Capture the cell that displays the provided text and extract its (x, y) central coordinate. 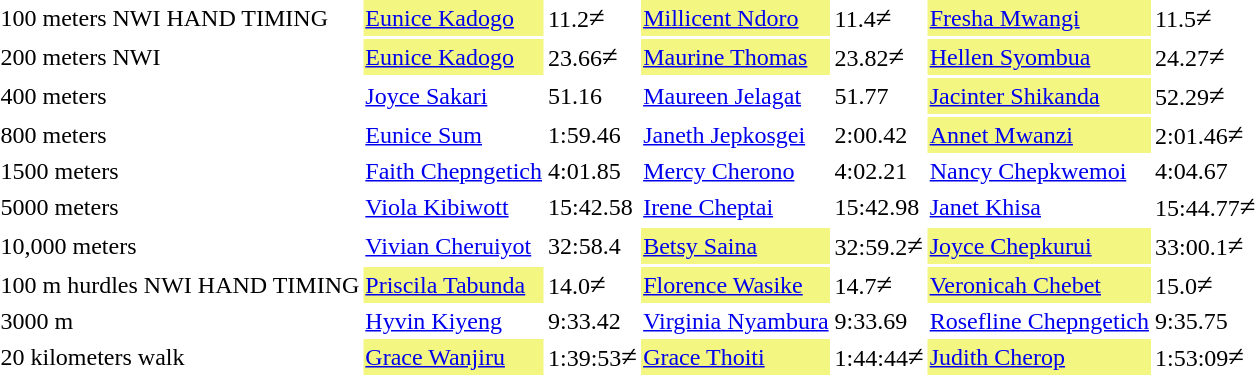
Fresha Mwangi (1039, 18)
Rosefline Chepngetich (1039, 321)
Maurine Thomas (736, 57)
Millicent Ndoro (736, 18)
Priscila Tabunda (454, 285)
Joyce Sakari (454, 96)
23.82≠ (879, 57)
Grace Wanjiru (454, 357)
Maureen Jelagat (736, 96)
23.66≠ (592, 57)
Mercy Cherono (736, 171)
Irene Cheptai (736, 207)
Grace Thoiti (736, 357)
Vivian Cheruiyot (454, 246)
14.0≠ (592, 285)
Hellen Syombua (1039, 57)
Janeth Jepkosgei (736, 135)
Faith Chepngetich (454, 171)
2:00.42 (879, 135)
9:33.69 (879, 321)
Judith Cherop (1039, 357)
Betsy Saina (736, 246)
Veronicah Chebet (1039, 285)
Viola Kibiwott (454, 207)
Janet Khisa (1039, 207)
Joyce Chepkurui (1039, 246)
51.77 (879, 96)
1:59.46 (592, 135)
11.2≠ (592, 18)
Nancy Chepkwemoi (1039, 171)
32:58.4 (592, 246)
Virginia Nyambura (736, 321)
15:42.98 (879, 207)
14.7≠ (879, 285)
11.4≠ (879, 18)
15:42.58 (592, 207)
9:33.42 (592, 321)
4:02.21 (879, 171)
32:59.2≠ (879, 246)
51.16 (592, 96)
Annet Mwanzi (1039, 135)
Hyvin Kiyeng (454, 321)
1:39:53≠ (592, 357)
4:01.85 (592, 171)
Jacinter Shikanda (1039, 96)
Eunice Sum (454, 135)
1:44:44≠ (879, 357)
Florence Wasike (736, 285)
